Find where the given text appears and provide that cell's center as (X, Y) coordinate. 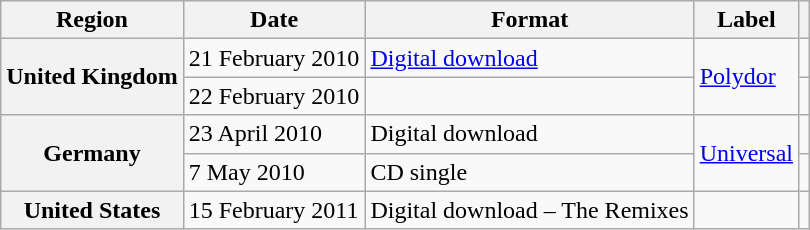
Universal (746, 153)
Label (746, 20)
Region (92, 20)
15 February 2011 (274, 210)
Germany (92, 153)
CD single (530, 172)
Digital download – The Remixes (530, 210)
United Kingdom (92, 77)
7 May 2010 (274, 172)
Format (530, 20)
22 February 2010 (274, 96)
United States (92, 210)
Date (274, 20)
23 April 2010 (274, 134)
Polydor (746, 77)
21 February 2010 (274, 58)
